Return the (x, y) coordinate for the center point of the cell that contains the specified text.  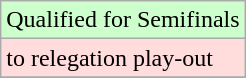
to relegation play-out (123, 58)
Qualified for Semifinals (123, 20)
